Extract the [x, y] coordinate from the center of the cell holding the provided text.  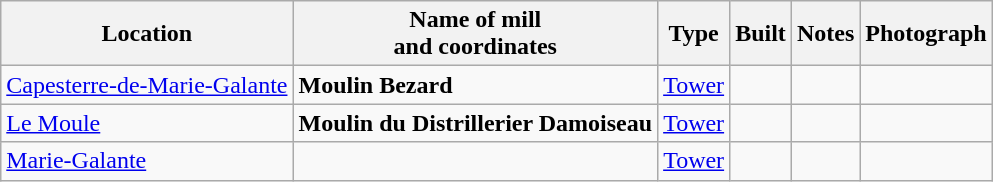
Capesterre-de-Marie-Galante [147, 85]
Le Moule [147, 123]
Marie-Galante [147, 161]
Moulin du Distrillerier Damoiseau [476, 123]
Type [694, 34]
Photograph [926, 34]
Location [147, 34]
Moulin Bezard [476, 85]
Built [761, 34]
Name of milland coordinates [476, 34]
Notes [825, 34]
